Return [X, Y] of the center of cell containing provided text 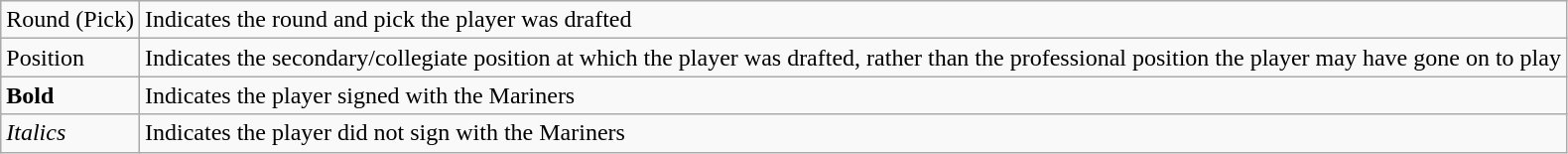
Indicates the player signed with the Mariners [852, 95]
Bold [70, 95]
Italics [70, 133]
Round (Pick) [70, 20]
Indicates the round and pick the player was drafted [852, 20]
Indicates the player did not sign with the Mariners [852, 133]
Position [70, 58]
